Extract the [x, y] coordinate from the center of the cell holding the provided text.  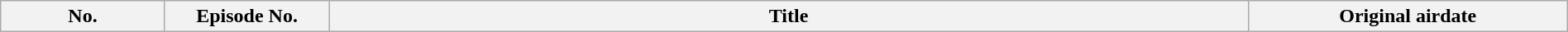
No. [83, 16]
Original airdate [1408, 16]
Episode No. [246, 16]
Title [789, 16]
